Search for the cell housing the specified text and yield its (X, Y) center coordinate. 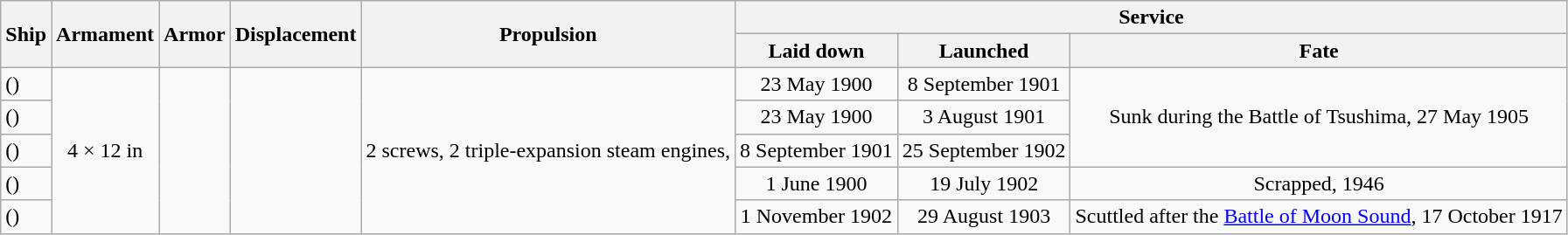
Launched (984, 51)
2 screws, 2 triple-expansion steam engines, (548, 150)
Scuttled after the Battle of Moon Sound, 17 October 1917 (1319, 217)
25 September 1902 (984, 150)
Scrapped, 1946 (1319, 183)
Propulsion (548, 34)
Displacement (296, 34)
1 November 1902 (817, 217)
29 August 1903 (984, 217)
19 July 1902 (984, 183)
Sunk during the Battle of Tsushima, 27 May 1905 (1319, 117)
1 June 1900 (817, 183)
Armor (195, 34)
Laid down (817, 51)
4 × 12 in (105, 150)
Ship (26, 34)
Service (1152, 17)
3 August 1901 (984, 117)
Armament (105, 34)
Fate (1319, 51)
